For the text-containing cell, return its midpoint in [x, y] coordinate format. 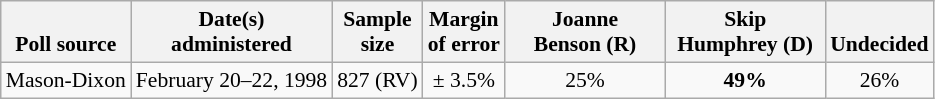
Poll source [66, 32]
February 20–22, 1998 [232, 80]
Mason-Dixon [66, 80]
Marginof error [464, 32]
25% [585, 80]
Undecided [879, 32]
SkipHumphrey (D) [745, 32]
827 (RV) [378, 80]
Samplesize [378, 32]
26% [879, 80]
JoanneBenson (R) [585, 32]
49% [745, 80]
± 3.5% [464, 80]
Date(s)administered [232, 32]
